Capture the cell that displays the provided text and extract its (x, y) central coordinate. 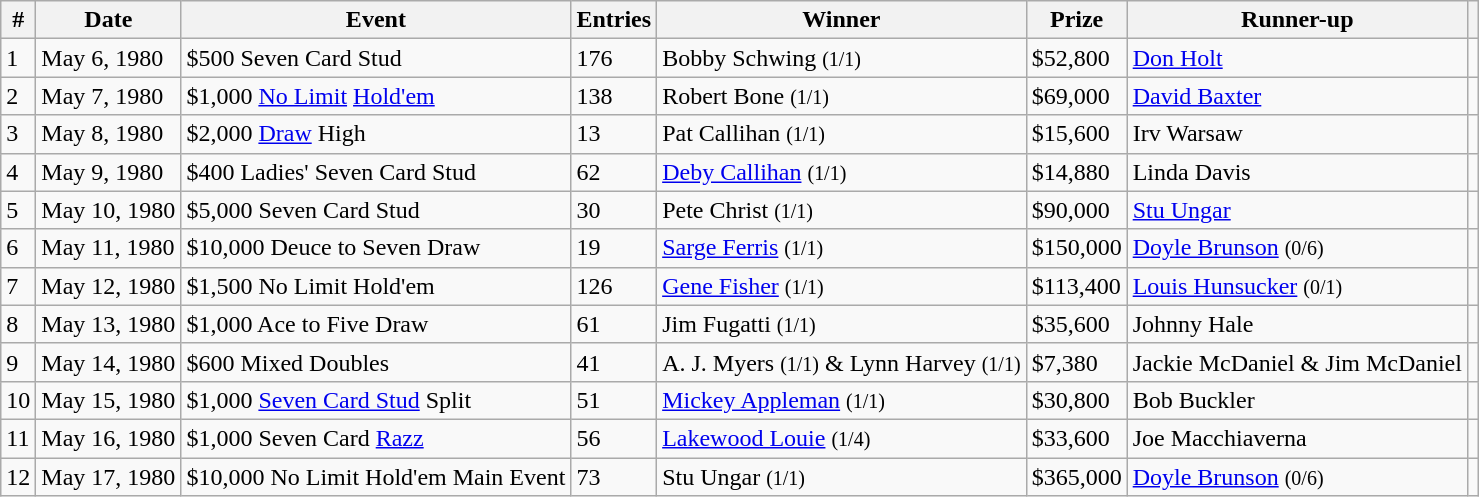
Runner-up (1297, 20)
Gene Fisher (1/1) (842, 286)
$365,000 (1076, 477)
Mickey Appleman (1/1) (842, 400)
$7,380 (1076, 362)
126 (614, 286)
176 (614, 58)
Louis Hunsucker (0/1) (1297, 286)
7 (18, 286)
6 (18, 248)
May 6, 1980 (108, 58)
Stu Ungar (1297, 210)
Don Holt (1297, 58)
$14,880 (1076, 172)
May 9, 1980 (108, 172)
13 (614, 134)
$1,500 No Limit Hold'em (376, 286)
61 (614, 324)
Bob Buckler (1297, 400)
12 (18, 477)
Sarge Ferris (1/1) (842, 248)
$5,000 Seven Card Stud (376, 210)
May 13, 1980 (108, 324)
62 (614, 172)
May 17, 1980 (108, 477)
$10,000 No Limit Hold'em Main Event (376, 477)
Johnny Hale (1297, 324)
51 (614, 400)
Joe Macchiaverna (1297, 438)
Prize (1076, 20)
5 (18, 210)
$10,000 Deuce to Seven Draw (376, 248)
$2,000 Draw High (376, 134)
David Baxter (1297, 96)
138 (614, 96)
May 16, 1980 (108, 438)
$113,400 (1076, 286)
May 7, 1980 (108, 96)
$69,000 (1076, 96)
Pat Callihan (1/1) (842, 134)
1 (18, 58)
Stu Ungar (1/1) (842, 477)
3 (18, 134)
May 12, 1980 (108, 286)
$1,000 Seven Card Stud Split (376, 400)
Irv Warsaw (1297, 134)
Deby Callihan (1/1) (842, 172)
$52,800 (1076, 58)
10 (18, 400)
Date (108, 20)
Event (376, 20)
4 (18, 172)
30 (614, 210)
Pete Christ (1/1) (842, 210)
9 (18, 362)
May 10, 1980 (108, 210)
Winner (842, 20)
Jackie McDaniel & Jim McDaniel (1297, 362)
8 (18, 324)
$600 Mixed Doubles (376, 362)
$33,600 (1076, 438)
Linda Davis (1297, 172)
$90,000 (1076, 210)
Jim Fugatti (1/1) (842, 324)
Robert Bone (1/1) (842, 96)
19 (614, 248)
Entries (614, 20)
56 (614, 438)
$1,000 Ace to Five Draw (376, 324)
$1,000 No Limit Hold'em (376, 96)
May 11, 1980 (108, 248)
May 8, 1980 (108, 134)
$30,800 (1076, 400)
2 (18, 96)
11 (18, 438)
73 (614, 477)
$1,000 Seven Card Razz (376, 438)
$35,600 (1076, 324)
# (18, 20)
$15,600 (1076, 134)
$400 Ladies' Seven Card Stud (376, 172)
$500 Seven Card Stud (376, 58)
A. J. Myers (1/1) & Lynn Harvey (1/1) (842, 362)
$150,000 (1076, 248)
Lakewood Louie (1/4) (842, 438)
May 15, 1980 (108, 400)
Bobby Schwing (1/1) (842, 58)
41 (614, 362)
May 14, 1980 (108, 362)
